Output the [x, y] coordinate of the center of the cell containing the given text.  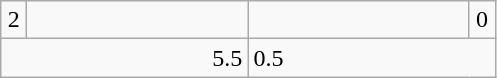
5.5 [124, 58]
0 [482, 20]
0.5 [372, 58]
2 [14, 20]
